Detect which cell encompasses the target text, then output its [X, Y] center coordinate. 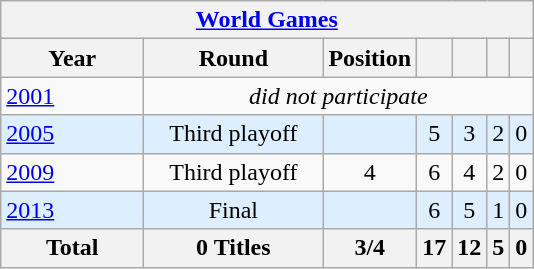
17 [434, 248]
3/4 [370, 248]
12 [470, 248]
Position [370, 58]
Round [234, 58]
1 [498, 210]
2009 [72, 172]
Final [234, 210]
2001 [72, 96]
Year [72, 58]
Total [72, 248]
2013 [72, 210]
World Games [267, 20]
0 Titles [234, 248]
did not participate [338, 96]
2005 [72, 134]
3 [470, 134]
